Extract the [X, Y] coordinate from the center of the cell holding the provided text.  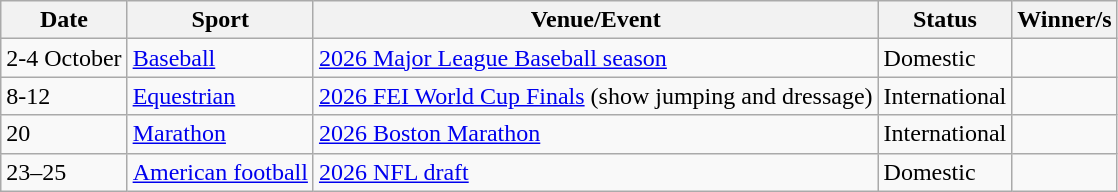
2026 Boston Marathon [596, 134]
20 [64, 134]
2-4 October [64, 58]
Status [945, 20]
Winner/s [1064, 20]
Date [64, 20]
2026 Major League Baseball season [596, 58]
Marathon [220, 134]
2026 NFL draft [596, 172]
Venue/Event [596, 20]
Baseball [220, 58]
8-12 [64, 96]
2026 FEI World Cup Finals (show jumping and dressage) [596, 96]
American football [220, 172]
Equestrian [220, 96]
Sport [220, 20]
23–25 [64, 172]
